Determine the (x, y) coordinate at the center of the cell enclosing the given text.  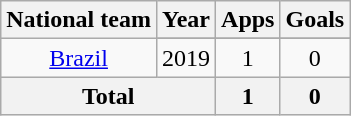
Brazil (79, 58)
National team (79, 20)
Apps (248, 20)
2019 (186, 58)
Total (108, 96)
Year (186, 20)
Goals (315, 20)
